Determine the (X, Y) coordinate at the center of the cell enclosing the given text.  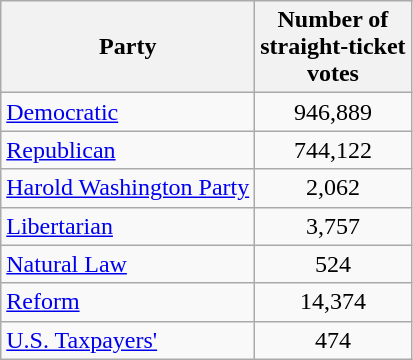
Number ofstraight-ticketvotes (333, 47)
Reform (128, 302)
Natural Law (128, 264)
474 (333, 340)
946,889 (333, 112)
14,374 (333, 302)
2,062 (333, 188)
Party (128, 47)
Republican (128, 150)
Harold Washington Party (128, 188)
744,122 (333, 150)
U.S. Taxpayers' (128, 340)
Democratic (128, 112)
3,757 (333, 226)
Libertarian (128, 226)
524 (333, 264)
